Return (X, Y) of the center of cell containing provided text 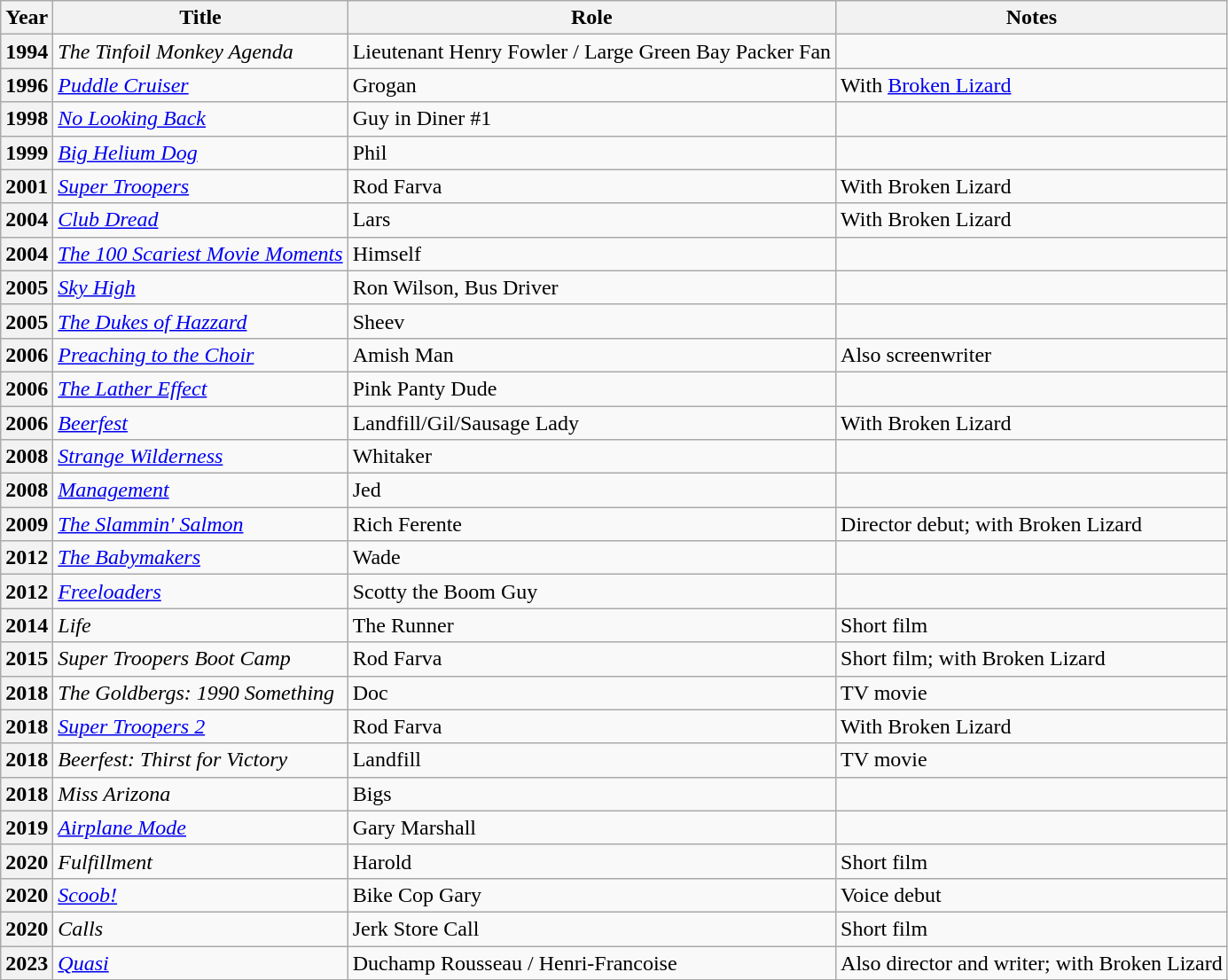
The Tinfoil Monkey Agenda (200, 51)
Title (200, 18)
Harold (591, 861)
1998 (27, 119)
Director debut; with Broken Lizard (1032, 524)
Sky High (200, 287)
Airplane Mode (200, 827)
Big Helium Dog (200, 153)
Super Troopers 2 (200, 726)
2019 (27, 827)
Beerfest: Thirst for Victory (200, 760)
Strange Wilderness (200, 457)
Whitaker (591, 457)
Bigs (591, 794)
Doc (591, 693)
Gary Marshall (591, 827)
Landfill (591, 760)
Super Troopers (200, 186)
Scotty the Boom Guy (591, 592)
Life (200, 625)
Jed (591, 490)
1994 (27, 51)
2001 (27, 186)
Lars (591, 220)
Landfill/Gil/Sausage Lady (591, 423)
Beerfest (200, 423)
The Dukes of Hazzard (200, 321)
Ron Wilson, Bus Driver (591, 287)
Notes (1032, 18)
The Slammin' Salmon (200, 524)
Freeloaders (200, 592)
Bike Cop Gary (591, 895)
Scoob! (200, 895)
2023 (27, 962)
No Looking Back (200, 119)
Year (27, 18)
Guy in Diner #1 (591, 119)
The Runner (591, 625)
1996 (27, 85)
Club Dread (200, 220)
Also director and writer; with Broken Lizard (1032, 962)
Lieutenant Henry Fowler / Large Green Bay Packer Fan (591, 51)
2014 (27, 625)
Puddle Cruiser (200, 85)
Grogan (591, 85)
The Lather Effect (200, 388)
Super Troopers Boot Camp (200, 659)
2009 (27, 524)
Voice debut (1032, 895)
2015 (27, 659)
Phil (591, 153)
Role (591, 18)
Miss Arizona (200, 794)
Himself (591, 254)
Quasi (200, 962)
Duchamp Rousseau / Henri-Francoise (591, 962)
Preaching to the Choir (200, 355)
Short film; with Broken Lizard (1032, 659)
Wade (591, 558)
Management (200, 490)
The Goldbergs: 1990 Something (200, 693)
Fulfillment (200, 861)
Also screenwriter (1032, 355)
Sheev (591, 321)
Calls (200, 929)
Amish Man (591, 355)
1999 (27, 153)
Pink Panty Dude (591, 388)
Jerk Store Call (591, 929)
The 100 Scariest Movie Moments (200, 254)
The Babymakers (200, 558)
Rich Ferente (591, 524)
